Scan for the cell matching the given text and deliver its [X, Y] coordinate at center. 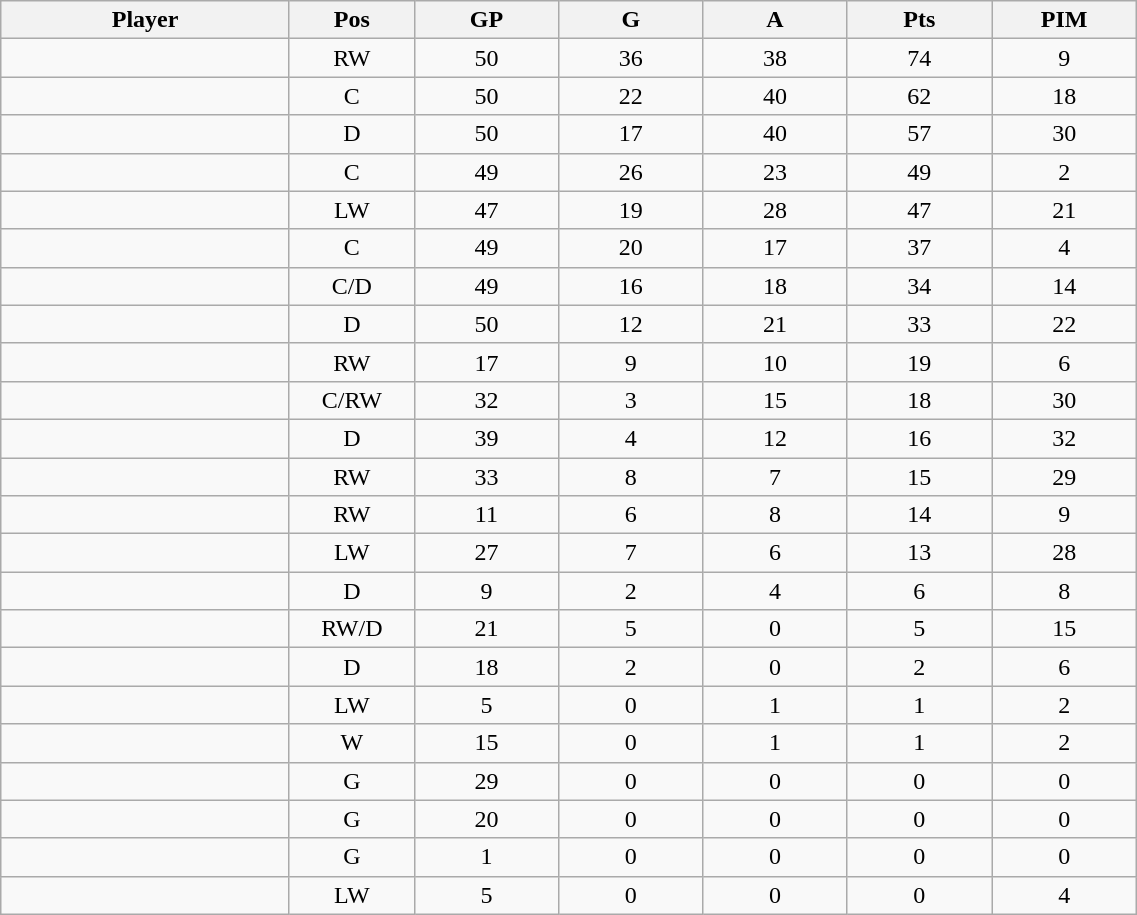
Pts [919, 20]
10 [775, 362]
C/RW [352, 400]
A [775, 20]
57 [919, 134]
38 [775, 58]
26 [631, 172]
37 [919, 248]
13 [919, 553]
Pos [352, 20]
Player [146, 20]
23 [775, 172]
74 [919, 58]
PIM [1064, 20]
RW/D [352, 629]
3 [631, 400]
34 [919, 286]
62 [919, 96]
W [352, 743]
GP [486, 20]
39 [486, 438]
11 [486, 515]
36 [631, 58]
C/D [352, 286]
27 [486, 553]
